Search for the cell housing the specified text and yield its [X, Y] center coordinate. 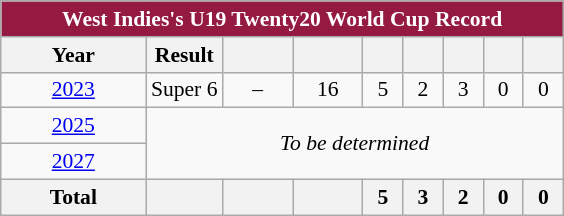
To be determined [355, 144]
16 [328, 90]
Result [184, 55]
Super 6 [184, 90]
2023 [74, 90]
– [258, 90]
Total [74, 197]
2025 [74, 126]
Year [74, 55]
2027 [74, 162]
West Indies's U19 Twenty20 World Cup Record [282, 19]
